Search for the cell housing the specified text and yield its [X, Y] center coordinate. 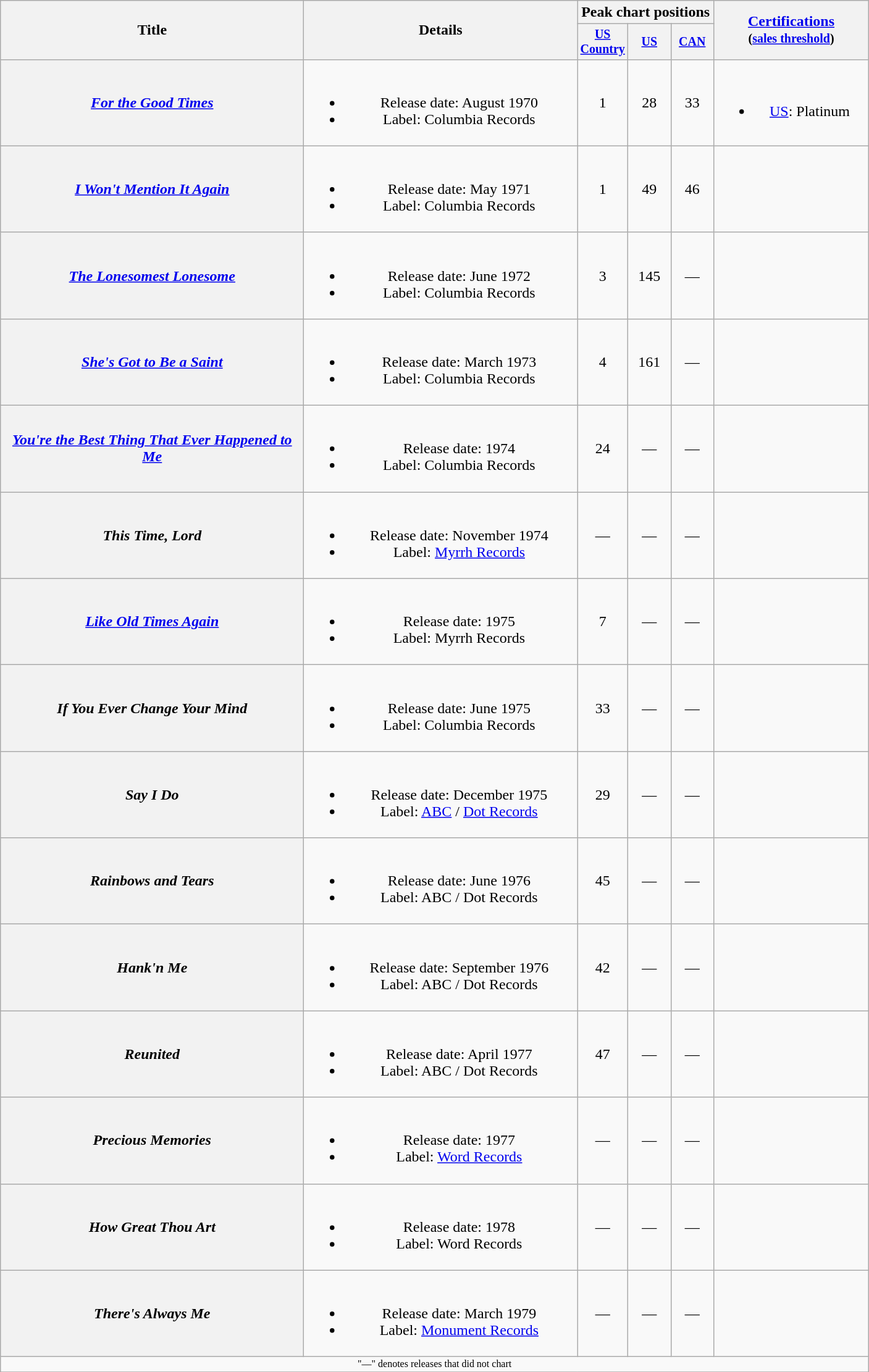
The Lonesomest Lonesome [152, 275]
Release date: August 1970Label: Columbia Records [441, 102]
How Great Thou Art [152, 1227]
CAN [692, 42]
3 [603, 275]
Precious Memories [152, 1140]
45 [603, 881]
US: Platinum [791, 102]
42 [603, 968]
Say I Do [152, 795]
Release date: March 1979Label: Monument Records [441, 1313]
Peak chart positions [646, 12]
She's Got to Be a Saint [152, 362]
Release date: June 1976Label: ABC / Dot Records [441, 881]
You're the Best Thing That Ever Happened to Me [152, 449]
24 [603, 449]
Release date: June 1972Label: Columbia Records [441, 275]
There's Always Me [152, 1313]
Release date: 1974Label: Columbia Records [441, 449]
Release date: November 1974Label: Myrrh Records [441, 535]
Like Old Times Again [152, 622]
US [650, 42]
47 [603, 1054]
7 [603, 622]
29 [603, 795]
4 [603, 362]
If You Ever Change Your Mind [152, 708]
Rainbows and Tears [152, 881]
Release date: May 1971Label: Columbia Records [441, 189]
145 [650, 275]
Release date: December 1975Label: ABC / Dot Records [441, 795]
Title [152, 30]
This Time, Lord [152, 535]
28 [650, 102]
Certifications(sales threshold) [791, 30]
46 [692, 189]
For the Good Times [152, 102]
161 [650, 362]
US Country [603, 42]
Hank'n Me [152, 968]
Release date: June 1975Label: Columbia Records [441, 708]
Release date: September 1976Label: ABC / Dot Records [441, 968]
Release date: April 1977Label: ABC / Dot Records [441, 1054]
Release date: March 1973Label: Columbia Records [441, 362]
I Won't Mention It Again [152, 189]
Reunited [152, 1054]
Release date: 1977Label: Word Records [441, 1140]
Details [441, 30]
"—" denotes releases that did not chart [435, 1364]
Release date: 1978Label: Word Records [441, 1227]
49 [650, 189]
Release date: 1975Label: Myrrh Records [441, 622]
